Find where the given text appears and provide that cell's center as [X, Y] coordinate. 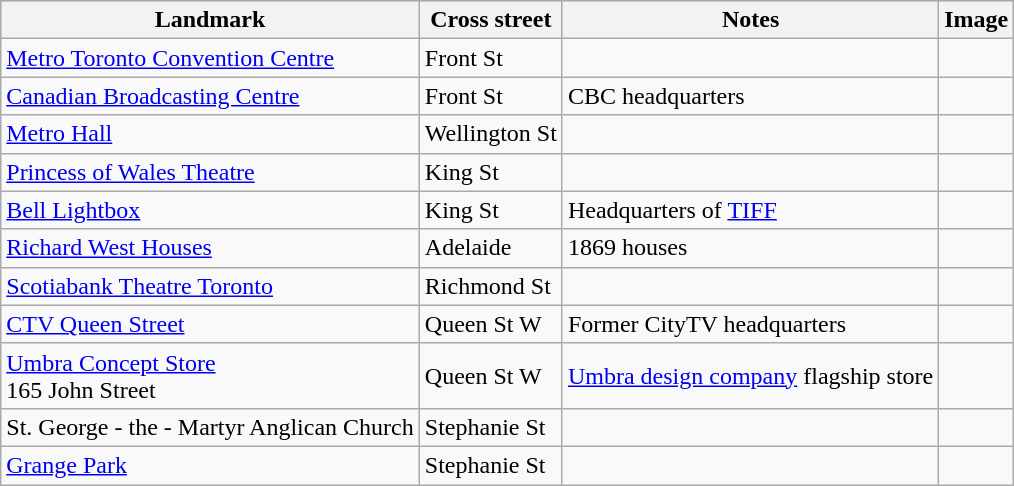
Metro Toronto Convention Centre [210, 58]
Landmark [210, 20]
Princess of Wales Theatre [210, 172]
CBC headquarters [750, 96]
Richmond St [490, 286]
Adelaide [490, 248]
Canadian Broadcasting Centre [210, 96]
Scotiabank Theatre Toronto [210, 286]
St. George - the - Martyr Anglican Church [210, 427]
Notes [750, 20]
Image [976, 20]
Umbra Concept Store 165 John Street [210, 376]
Bell Lightbox [210, 210]
Former CityTV headquarters [750, 324]
1869 houses [750, 248]
Metro Hall [210, 134]
Richard West Houses [210, 248]
Umbra design company flagship store [750, 376]
Cross street [490, 20]
Wellington St [490, 134]
Grange Park [210, 465]
CTV Queen Street [210, 324]
Headquarters of TIFF [750, 210]
